Find where the given text appears and provide that cell's center as [X, Y] coordinate. 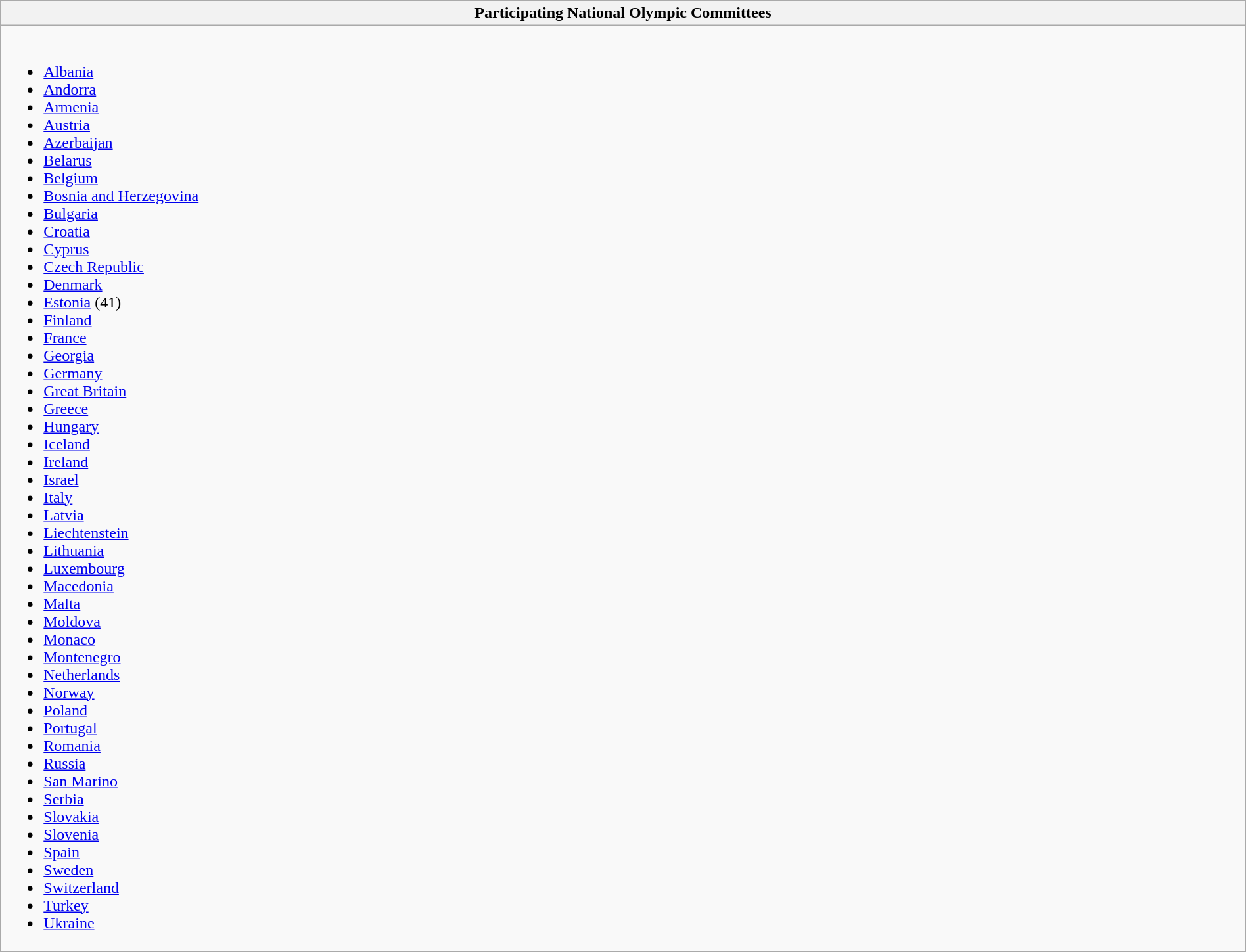
Participating National Olympic Committees [623, 13]
